Detect which cell encompasses the target text, then output its (x, y) center coordinate. 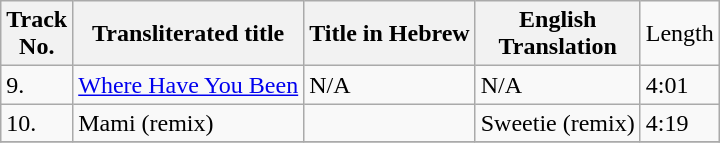
Transliterated title (188, 34)
English Translation (558, 34)
10. (37, 123)
Length (680, 34)
Title in Hebrew (390, 34)
4:19 (680, 123)
Track No. (37, 34)
Where Have You Been (188, 85)
4:01 (680, 85)
Sweetie (remix) (558, 123)
9. (37, 85)
Mami (remix) (188, 123)
